Pinpoint the cell where the given text exists, returning its (X, Y) midpoint coordinate. 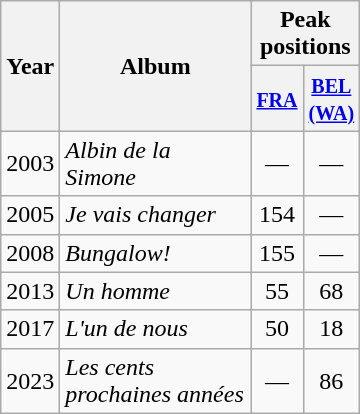
2005 (30, 215)
55 (277, 291)
Je vais changer (156, 215)
86 (332, 380)
Album (156, 66)
2008 (30, 253)
Bungalow! (156, 253)
FRA (277, 98)
Year (30, 66)
BEL(WA) (332, 98)
2013 (30, 291)
50 (277, 329)
Un homme (156, 291)
2003 (30, 164)
Albin de la Simone (156, 164)
154 (277, 215)
L'un de nous (156, 329)
Peak positions (306, 34)
155 (277, 253)
2023 (30, 380)
18 (332, 329)
68 (332, 291)
Les cents prochaines années (156, 380)
2017 (30, 329)
